Determine the (x, y) coordinate at the center of the cell enclosing the given text.  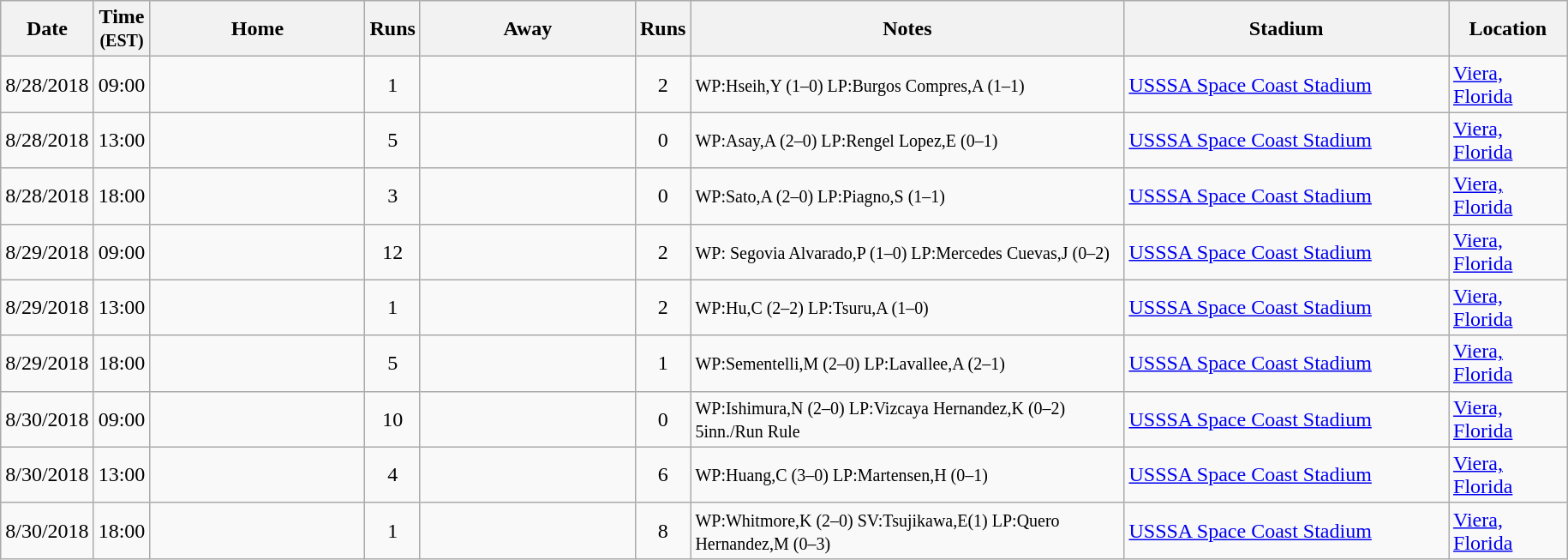
6 (662, 475)
Date (47, 29)
WP:Hu,C (2–2) LP:Tsuru,A (1–0) (907, 307)
8 (662, 530)
WP:Sato,A (2–0) LP:Piagno,S (1–1) (907, 196)
WP:Whitmore,K (2–0) SV:Tsujikawa,E(1) LP:Quero Hernandez,M (0–3) (907, 530)
Away (528, 29)
Time (EST) (122, 29)
Location (1508, 29)
Stadium (1287, 29)
WP:Hseih,Y (1–0) LP:Burgos Compres,A (1–1) (907, 84)
WP:Ishimura,N (2–0) LP:Vizcaya Hernandez,K (0–2) 5inn./Run Rule (907, 418)
WP: Segovia Alvarado,P (1–0) LP:Mercedes Cuevas,J (0–2) (907, 252)
4 (392, 475)
12 (392, 252)
Notes (907, 29)
WP:Asay,A (2–0) LP:Rengel Lopez,E (0–1) (907, 141)
WP:Huang,C (3–0) LP:Martensen,H (0–1) (907, 475)
3 (392, 196)
10 (392, 418)
WP:Sementelli,M (2–0) LP:Lavallee,A (2–1) (907, 364)
Home (257, 29)
